Provide the [X, Y] coordinate of the cell's center where the given text is located.  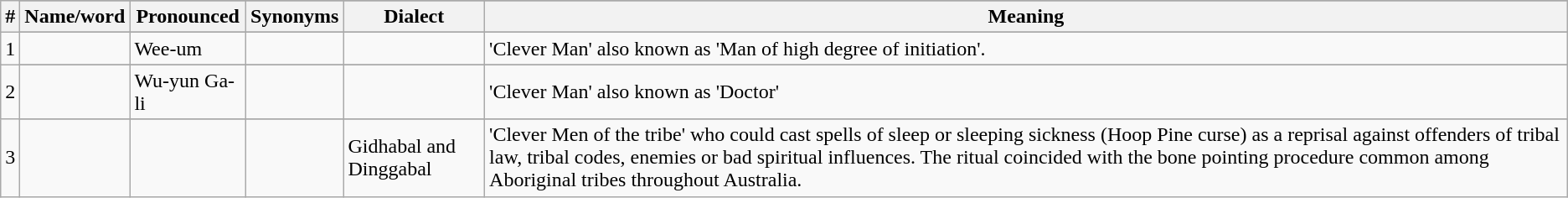
1 [10, 49]
# [10, 17]
Gidhabal and Dinggabal [414, 158]
'Clever Man' also known as 'Man of high degree of initiation'. [1027, 49]
Wu-yun Ga-li [188, 92]
Name/word [75, 17]
Pronounced [188, 17]
2 [10, 92]
Dialect [414, 17]
3 [10, 158]
Meaning [1027, 17]
Wee-um [188, 49]
'Clever Man' also known as 'Doctor' [1027, 92]
Synonyms [295, 17]
